For the text-containing cell, return its midpoint in [x, y] coordinate format. 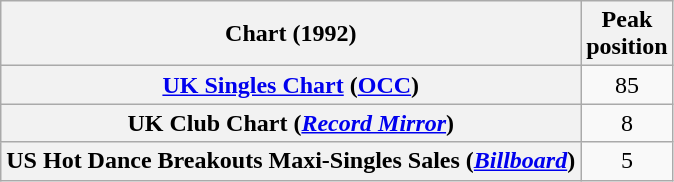
UK Club Chart (Record Mirror) [291, 123]
85 [627, 85]
8 [627, 123]
US Hot Dance Breakouts Maxi-Singles Sales (Billboard) [291, 161]
UK Singles Chart (OCC) [291, 85]
Chart (1992) [291, 34]
5 [627, 161]
Peakposition [627, 34]
